Extract the (x, y) coordinate from the center of the cell holding the provided text.  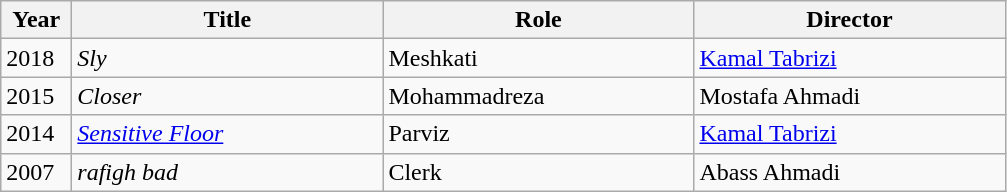
Meshkati (538, 58)
Parviz (538, 134)
Mostafa Ahmadi (850, 96)
Sensitive Floor (228, 134)
2018 (36, 58)
Closer (228, 96)
Abass Ahmadi (850, 172)
2014 (36, 134)
Role (538, 20)
Sly (228, 58)
Director (850, 20)
2007 (36, 172)
Mohammadreza (538, 96)
Title (228, 20)
Year (36, 20)
rafigh bad (228, 172)
Clerk (538, 172)
2015 (36, 96)
